Determine the (X, Y) coordinate at the center of the cell enclosing the given text.  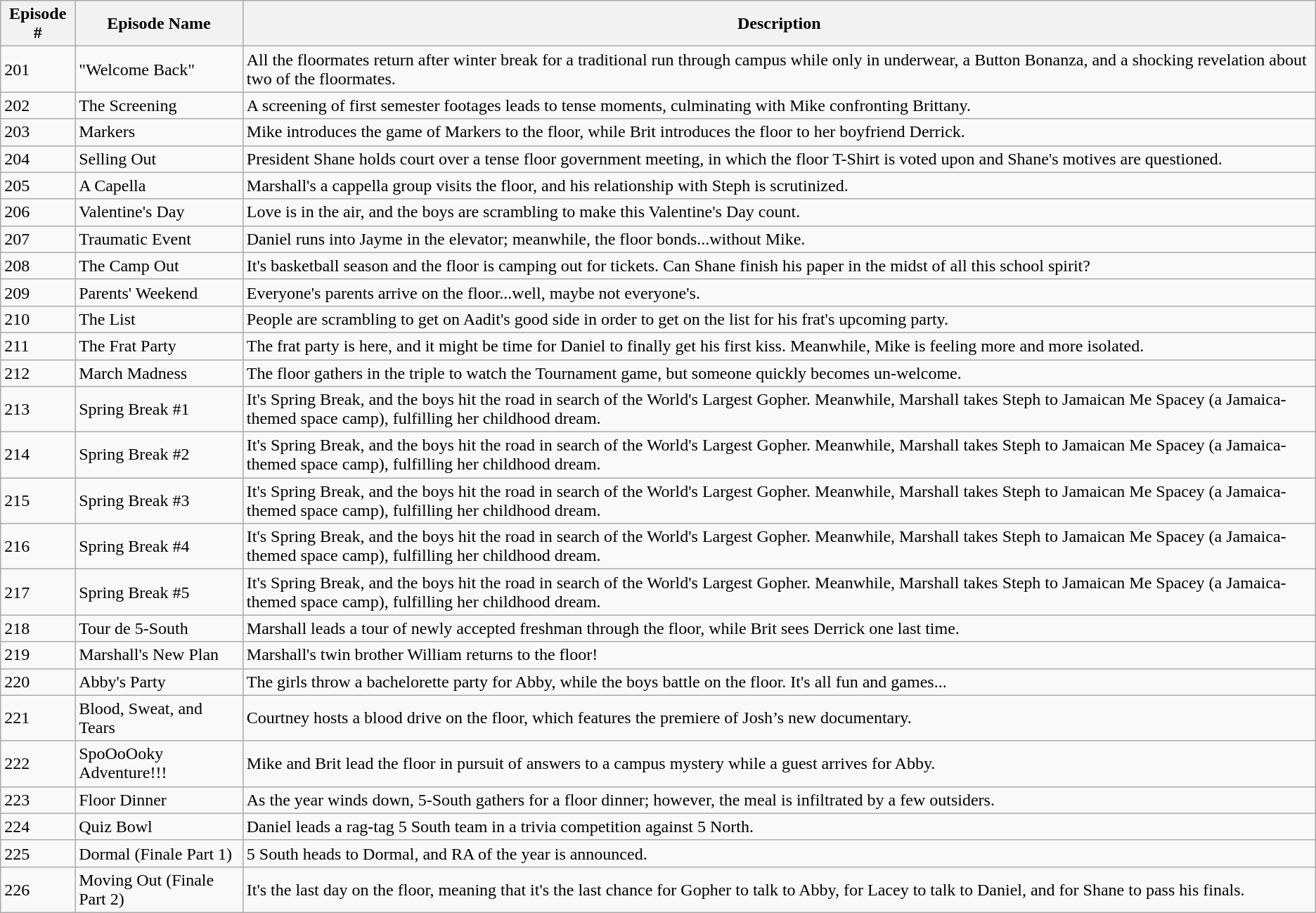
Floor Dinner (159, 800)
Spring Break #2 (159, 455)
214 (38, 455)
Marshall's a cappella group visits the floor, and his relationship with Steph is scrutinized. (779, 186)
216 (38, 547)
A Capella (159, 186)
Markers (159, 132)
Parents' Weekend (159, 292)
SpoOoOoky Adventure!!! (159, 763)
225 (38, 853)
Spring Break #3 (159, 500)
226 (38, 890)
People are scrambling to get on Aadit's good side in order to get on the list for his frat's upcoming party. (779, 319)
Tour de 5-South (159, 628)
203 (38, 132)
206 (38, 212)
222 (38, 763)
The Camp Out (159, 266)
218 (38, 628)
221 (38, 718)
March Madness (159, 373)
Traumatic Event (159, 239)
Mike introduces the game of Markers to the floor, while Brit introduces the floor to her boyfriend Derrick. (779, 132)
The floor gathers in the triple to watch the Tournament game, but someone quickly becomes un-welcome. (779, 373)
Spring Break #4 (159, 547)
The Frat Party (159, 346)
201 (38, 69)
205 (38, 186)
213 (38, 409)
Love is in the air, and the boys are scrambling to make this Valentine's Day count. (779, 212)
Moving Out (Finale Part 2) (159, 890)
219 (38, 655)
Mike and Brit lead the floor in pursuit of answers to a campus mystery while a guest arrives for Abby. (779, 763)
The Screening (159, 105)
Spring Break #5 (159, 592)
209 (38, 292)
Dormal (Finale Part 1) (159, 853)
210 (38, 319)
Marshall leads a tour of newly accepted freshman through the floor, while Brit sees Derrick one last time. (779, 628)
Episode # (38, 24)
Marshall's New Plan (159, 655)
Daniel runs into Jayme in the elevator; meanwhile, the floor bonds...without Mike. (779, 239)
Episode Name (159, 24)
Selling Out (159, 159)
215 (38, 500)
Courtney hosts a blood drive on the floor, which features the premiere of Josh’s new documentary. (779, 718)
224 (38, 827)
Abby's Party (159, 682)
202 (38, 105)
A screening of first semester footages leads to tense moments, culminating with Mike confronting Brittany. (779, 105)
The List (159, 319)
Quiz Bowl (159, 827)
212 (38, 373)
211 (38, 346)
Spring Break #1 (159, 409)
Blood, Sweat, and Tears (159, 718)
Everyone's parents arrive on the floor...well, maybe not everyone's. (779, 292)
Description (779, 24)
204 (38, 159)
The frat party is here, and it might be time for Daniel to finally get his first kiss. Meanwhile, Mike is feeling more and more isolated. (779, 346)
223 (38, 800)
It's basketball season and the floor is camping out for tickets. Can Shane finish his paper in the midst of all this school spirit? (779, 266)
207 (38, 239)
"Welcome Back" (159, 69)
President Shane holds court over a tense floor government meeting, in which the floor T-Shirt is voted upon and Shane's motives are questioned. (779, 159)
220 (38, 682)
217 (38, 592)
5 South heads to Dormal, and RA of the year is announced. (779, 853)
Valentine's Day (159, 212)
Marshall's twin brother William returns to the floor! (779, 655)
Daniel leads a rag-tag 5 South team in a trivia competition against 5 North. (779, 827)
The girls throw a bachelorette party for Abby, while the boys battle on the floor. It's all fun and games... (779, 682)
As the year winds down, 5-South gathers for a floor dinner; however, the meal is infiltrated by a few outsiders. (779, 800)
208 (38, 266)
